Search for the cell housing the specified text and yield its [x, y] center coordinate. 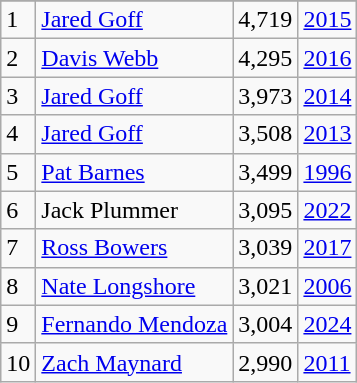
2011 [328, 362]
10 [18, 362]
Zach Maynard [134, 362]
2015 [328, 20]
Davis Webb [134, 58]
Nate Longshore [134, 286]
3,039 [266, 248]
2013 [328, 134]
3,004 [266, 324]
2014 [328, 96]
2006 [328, 286]
3,499 [266, 172]
9 [18, 324]
2024 [328, 324]
Jack Plummer [134, 210]
7 [18, 248]
4,719 [266, 20]
4 [18, 134]
3,095 [266, 210]
5 [18, 172]
4,295 [266, 58]
6 [18, 210]
8 [18, 286]
Ross Bowers [134, 248]
Fernando Mendoza [134, 324]
1996 [328, 172]
Pat Barnes [134, 172]
2016 [328, 58]
2022 [328, 210]
2,990 [266, 362]
3,021 [266, 286]
2017 [328, 248]
2 [18, 58]
3,508 [266, 134]
3 [18, 96]
3,973 [266, 96]
1 [18, 20]
